Search for the cell housing the specified text and yield its (x, y) center coordinate. 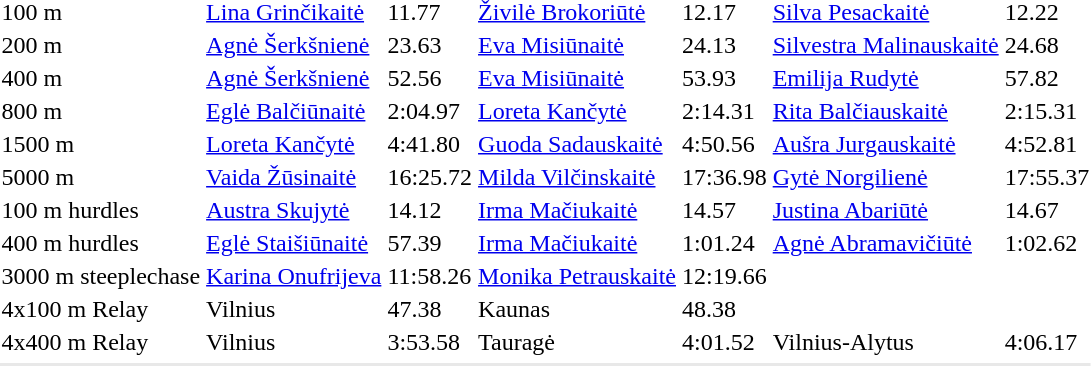
Kaunas (578, 309)
11:58.26 (430, 276)
14.67 (1047, 210)
2:14.31 (725, 111)
2:15.31 (1047, 111)
Austra Skujytė (294, 210)
Justina Abariūtė (886, 210)
16:25.72 (430, 177)
17:36.98 (725, 177)
2:04.97 (430, 111)
3:53.58 (430, 342)
Monika Petrauskaitė (578, 276)
1500 m (101, 144)
4:41.80 (430, 144)
Vaida Žūsinaitė (294, 177)
17:55.37 (1047, 177)
4:50.56 (725, 144)
Eglė Balčiūnaitė (294, 111)
24.68 (1047, 45)
Vilnius-Alytus (886, 342)
4:06.17 (1047, 342)
Aušra Jurgauskaitė (886, 144)
24.13 (725, 45)
400 m (101, 78)
57.82 (1047, 78)
4:52.81 (1047, 144)
3000 m steeplechase (101, 276)
Agnė Abramavičiūtė (886, 243)
1:01.24 (725, 243)
23.63 (430, 45)
Guoda Sadauskaitė (578, 144)
Gytė Norgilienė (886, 177)
400 m hurdles (101, 243)
Tauragė (578, 342)
100 m hurdles (101, 210)
800 m (101, 111)
14.57 (725, 210)
4:01.52 (725, 342)
Milda Vilčinskaitė (578, 177)
Silvestra Malinauskaitė (886, 45)
Rita Balčiauskaitė (886, 111)
4x100 m Relay (101, 309)
Emilija Rudytė (886, 78)
Karina Onufrijeva (294, 276)
4x400 m Relay (101, 342)
14.12 (430, 210)
47.38 (430, 309)
200 m (101, 45)
1:02.62 (1047, 243)
12:19.66 (725, 276)
53.93 (725, 78)
52.56 (430, 78)
57.39 (430, 243)
48.38 (725, 309)
Eglė Staišiūnaitė (294, 243)
5000 m (101, 177)
